From the cell containing the given text, extract its center point as [x, y] coordinate. 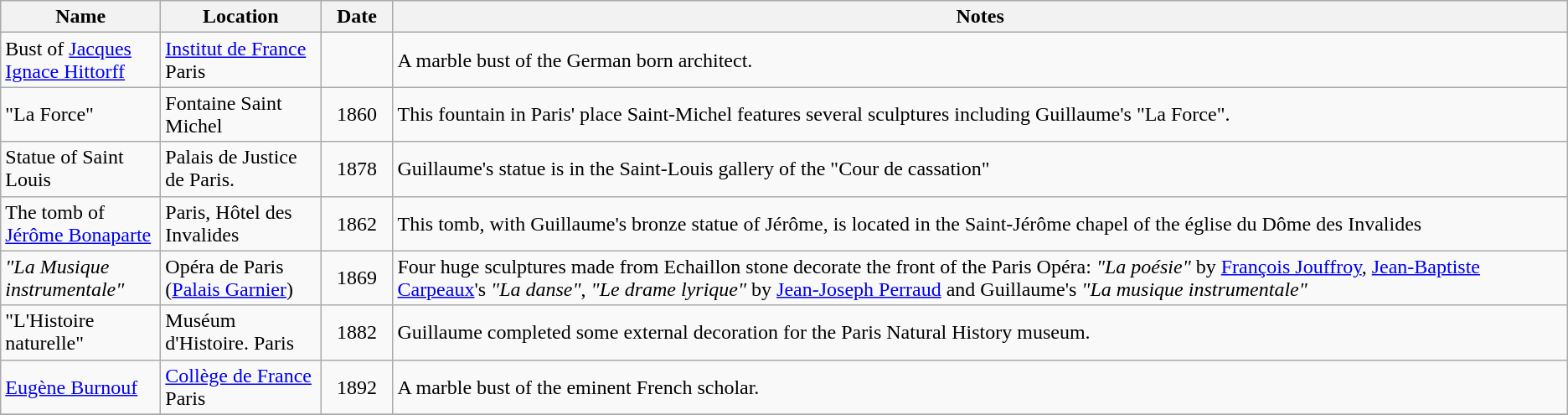
Eugène Burnouf [80, 387]
Statue of Saint Louis [80, 169]
A marble bust of the German born architect. [980, 60]
A marble bust of the eminent French scholar. [980, 387]
Name [80, 17]
1892 [357, 387]
Bust of Jacques Ignace Hittorff [80, 60]
Collège de France Paris [241, 387]
1860 [357, 114]
1869 [357, 278]
Paris, Hôtel des Invalides [241, 223]
Location [241, 17]
"La Musique instrumentale" [80, 278]
This fountain in Paris' place Saint-Michel features several sculptures including Guillaume's "La Force". [980, 114]
Fontaine Saint Michel [241, 114]
1882 [357, 332]
Date [357, 17]
Guillaume completed some external decoration for the Paris Natural History museum. [980, 332]
Palais de Justice de Paris. [241, 169]
Muséum d'Histoire. Paris [241, 332]
The tomb of Jérôme Bonaparte [80, 223]
"La Force" [80, 114]
1862 [357, 223]
This tomb, with Guillaume's bronze statue of Jérôme, is located in the Saint-Jérôme chapel of the église du Dôme des Invalides [980, 223]
Guillaume's statue is in the Saint-Louis gallery of the "Cour de cassation" [980, 169]
Notes [980, 17]
Opéra de Paris (Palais Garnier) [241, 278]
Institut de France Paris [241, 60]
1878 [357, 169]
"L'Histoire naturelle" [80, 332]
